Detect which cell encompasses the target text, then output its [X, Y] center coordinate. 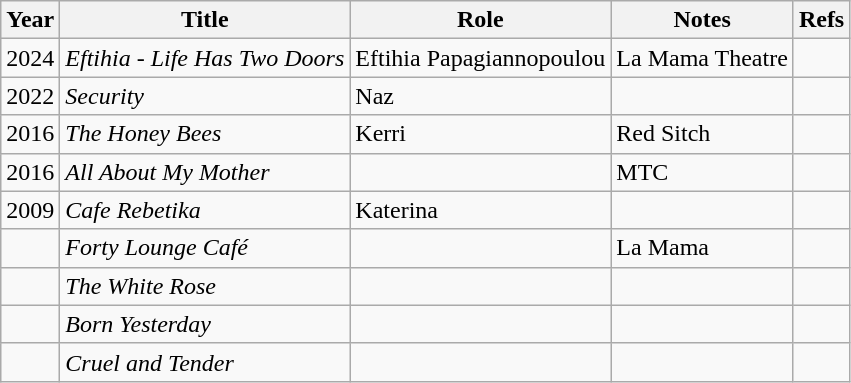
MTC [702, 172]
Katerina [480, 210]
The White Rose [205, 286]
La Mama Theatre [702, 58]
Cruel and Tender [205, 362]
Eftihia - Life Has Two Doors [205, 58]
2022 [30, 96]
Year [30, 20]
2009 [30, 210]
Forty Lounge Café [205, 248]
Refs [821, 20]
Security [205, 96]
Naz [480, 96]
2024 [30, 58]
All About My Mother [205, 172]
Eftihia Papagiannopoulou [480, 58]
La Mama [702, 248]
Kerri [480, 134]
Role [480, 20]
The Honey Bees [205, 134]
Red Sitch [702, 134]
Born Yesterday [205, 324]
Cafe Rebetika [205, 210]
Title [205, 20]
Notes [702, 20]
